Capture the cell that displays the provided text and extract its (x, y) central coordinate. 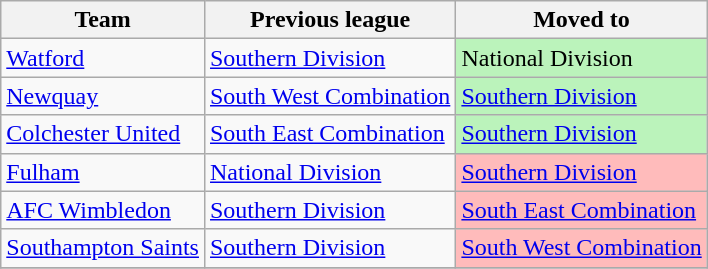
AFC Wimbledon (103, 210)
Colchester United (103, 134)
Watford (103, 58)
Previous league (330, 20)
Southampton Saints (103, 248)
Moved to (582, 20)
Newquay (103, 96)
Fulham (103, 172)
Team (103, 20)
